Locate the cell with the specified text and output its [x, y] center coordinate. 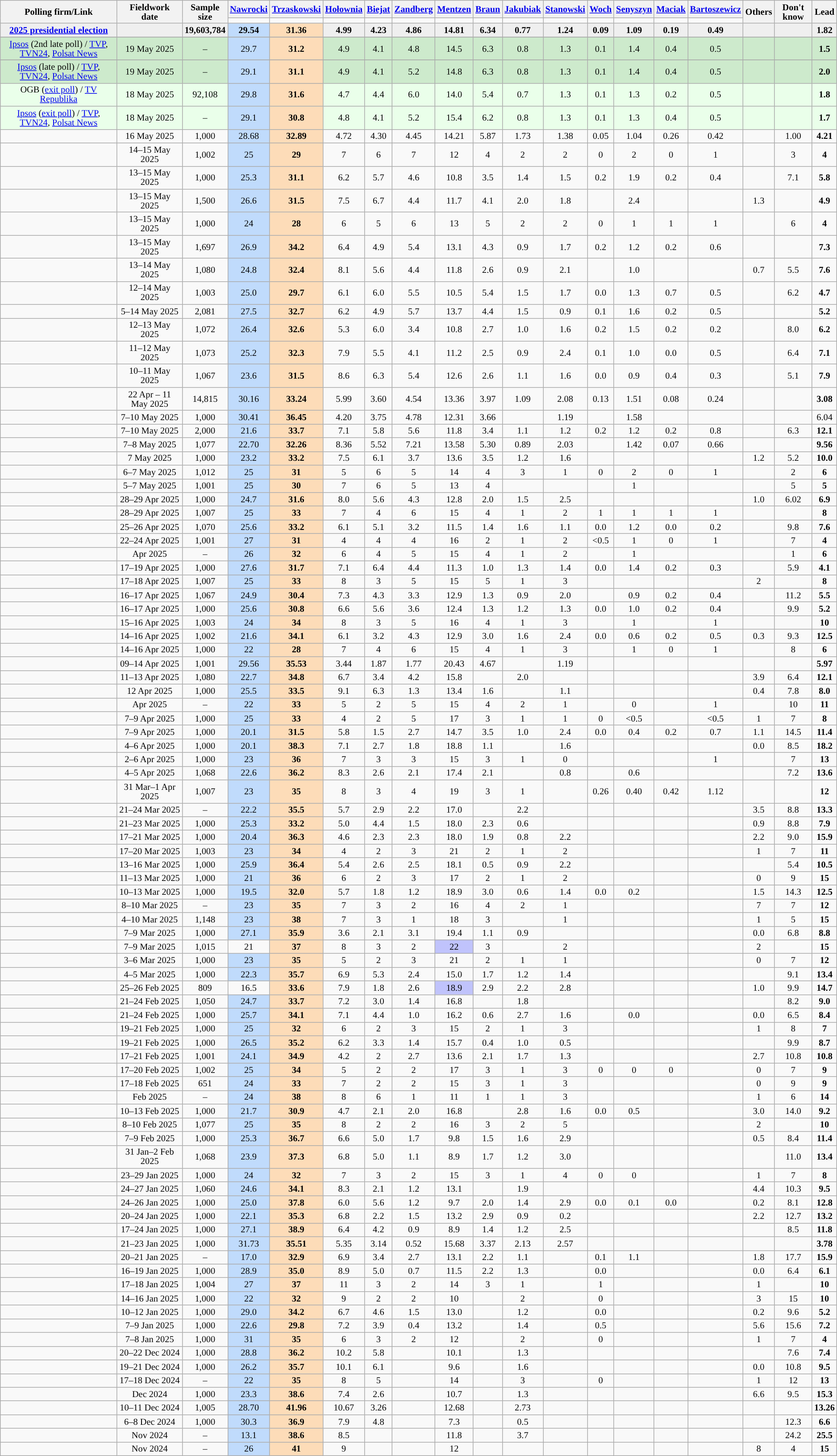
22 Apr – 11 May 2025 [150, 399]
3.97 [487, 399]
31.73 [249, 1244]
25–26 Apr 2025 [150, 527]
12.7 [793, 1216]
4.78 [414, 417]
31 Jan–2 Feb 2025 [150, 1157]
12 Apr 2025 [150, 691]
23.9 [249, 1157]
12–13 May 2025 [150, 330]
32.6 [296, 330]
1,060 [205, 1189]
1.12 [716, 792]
17–18 Apr 2025 [150, 581]
13.36 [454, 399]
Lead [825, 12]
Braun [487, 9]
28.70 [249, 1407]
Hołownia [344, 9]
22.7 [249, 677]
20.4 [249, 838]
6.5 [793, 1015]
24.1 [249, 1056]
9.56 [825, 445]
27.5 [249, 312]
32.7 [296, 312]
41.96 [296, 1407]
18.2 [825, 746]
11–13 Apr 2025 [150, 677]
6–7 May 2025 [150, 471]
1.58 [634, 417]
Don't know [793, 12]
24.8 [249, 270]
35.3 [296, 1216]
36.7 [296, 1139]
35.53 [296, 663]
5.97 [825, 663]
6.04 [825, 417]
32.9 [296, 1257]
2.13 [522, 1244]
0.52 [414, 1244]
14.8 [454, 71]
Senyszyn [634, 9]
7.21 [414, 445]
1,148 [205, 919]
18 [454, 919]
23.6 [249, 376]
Others [759, 12]
4.21 [825, 136]
3.14 [379, 1244]
36.3 [296, 838]
25–26 Feb 2025 [150, 988]
35.51 [296, 1244]
16–19 Jan 2025 [150, 1271]
1.51 [634, 399]
18.8 [454, 746]
17.7 [793, 1257]
37.8 [296, 1203]
Stanowski [565, 9]
33.6 [296, 988]
0.13 [601, 399]
7 May 2025 [150, 458]
1.00 [793, 136]
23–29 Jan 2025 [150, 1175]
4–5 Mar 2025 [150, 974]
14,815 [205, 399]
09–14 Apr 2025 [150, 663]
4–10 Mar 2025 [150, 919]
32.26 [296, 445]
30.4 [296, 595]
4.86 [414, 30]
10–11 Dec 2024 [150, 1407]
30.41 [249, 417]
36.45 [296, 417]
1,073 [205, 353]
24.6 [249, 1189]
15.4 [454, 118]
12.3 [793, 1422]
10.3 [793, 1189]
16.2 [454, 1015]
4.45 [414, 136]
34.9 [296, 1056]
24.9 [249, 595]
2,081 [205, 312]
8.6 [344, 376]
Polling firm/Link [59, 12]
8.36 [344, 445]
1,697 [205, 247]
22–24 Apr 2025 [150, 540]
1,005 [205, 1407]
22.3 [249, 974]
8.2 [793, 1001]
26.5 [249, 1042]
3.44 [344, 663]
5.30 [487, 445]
15.7 [454, 1042]
5–14 May 2025 [150, 312]
24–26 Jan 2025 [150, 1203]
36.4 [296, 864]
26.6 [249, 200]
809 [205, 988]
5.52 [379, 445]
4.99 [344, 30]
5–7 May 2025 [150, 486]
11–12 May 2025 [150, 353]
12.6 [454, 376]
17–21 Mar 2025 [150, 838]
7–8 May 2025 [150, 445]
5.87 [487, 136]
17–18 Jan 2025 [150, 1285]
29.54 [249, 30]
36.9 [296, 1422]
32.3 [296, 353]
8–10 Mar 2025 [150, 905]
11.0 [793, 1157]
35.5 [296, 810]
8.7 [825, 1042]
Bartoszewicz [716, 9]
17–20 Mar 2025 [150, 851]
6.02 [793, 499]
14–16 Jan 2025 [150, 1298]
17–19 Apr 2025 [150, 568]
0.77 [522, 30]
7–9 Feb 2025 [150, 1139]
7.8 [793, 691]
19–21 Dec 2024 [150, 1366]
4–5 Apr 2025 [150, 773]
4.20 [344, 417]
10–13 Mar 2025 [150, 892]
2.73 [522, 1407]
31.7 [296, 568]
7–8 Jan 2025 [150, 1339]
10.2 [344, 1353]
14.81 [454, 30]
23.2 [249, 458]
4.23 [379, 30]
Woch [601, 9]
15.0 [454, 974]
0.24 [716, 399]
17–20 Feb 2025 [150, 1070]
25.2 [249, 353]
21–23 Mar 2025 [150, 823]
31.2 [296, 49]
Ipsos (late poll) / TVP, TVN24, Polsat News [59, 71]
3.60 [379, 399]
13–14 May 2025 [150, 270]
26.2 [249, 1366]
Mentzen [454, 9]
3.37 [487, 1244]
35.2 [296, 1042]
4.72 [344, 136]
21–23 Jan 2025 [150, 1244]
22.2 [249, 810]
0.89 [522, 445]
6–8 Dec 2024 [150, 1422]
15.3 [825, 1394]
32.89 [296, 136]
3–6 Mar 2025 [150, 960]
2025 presidential election [59, 30]
17–21 Feb 2025 [150, 1056]
22.1 [249, 1216]
0.19 [670, 30]
30.16 [249, 399]
Maciak [670, 9]
20–22 Dec 2024 [150, 1353]
20–21 Jan 2025 [150, 1257]
19,603,784 [205, 30]
24.2 [793, 1435]
5.99 [344, 399]
8–10 Feb 2025 [150, 1124]
10.0 [825, 458]
2.03 [565, 445]
12.68 [454, 1407]
Dec 2024 [150, 1394]
1,070 [205, 527]
19.4 [454, 933]
24–27 Jan 2025 [150, 1189]
28.8 [249, 1353]
14.3 [793, 892]
6.34 [487, 30]
92,108 [205, 95]
9.2 [825, 1111]
18.1 [454, 864]
30.3 [249, 1422]
Samplesize [205, 12]
12–14 May 2025 [150, 293]
1,050 [205, 1001]
17–18 Dec 2024 [150, 1381]
31.36 [296, 30]
1.42 [634, 445]
38.3 [296, 746]
4.30 [379, 136]
Fieldworkdate [150, 12]
0.49 [716, 30]
0.66 [716, 445]
30 [296, 486]
1,072 [205, 330]
14.21 [454, 136]
1.82 [825, 30]
41 [296, 1448]
0.05 [601, 136]
1,015 [205, 947]
4.67 [487, 663]
11.3 [454, 568]
29.56 [249, 663]
10–11 May 2025 [150, 376]
7–9 Jan 2025 [150, 1325]
1.24 [565, 30]
1.73 [522, 136]
17–24 Jan 2025 [150, 1230]
10–13 Feb 2025 [150, 1111]
37.3 [296, 1157]
Ipsos (exit poll) / TVP, TVN24, Polsat News [59, 118]
14–15 May 2025 [150, 154]
26.9 [249, 247]
3.08 [825, 399]
9.7 [454, 1203]
3.66 [487, 417]
15.6 [793, 1325]
31 Mar–1 Apr 2025 [150, 792]
13.58 [454, 445]
3.75 [379, 417]
13.26 [825, 1407]
16.5 [249, 988]
Feb 2025 [150, 1097]
3.26 [379, 1407]
38.9 [296, 1230]
15–16 Apr 2025 [150, 622]
Trzaskowski [296, 9]
35.9 [296, 933]
32.0 [296, 892]
21.7 [249, 1111]
651 [205, 1083]
12.31 [454, 417]
1,004 [205, 1285]
13.0 [454, 1312]
19 [454, 792]
Zandberg [414, 9]
10.7 [454, 1394]
5.9 [793, 568]
29 [296, 154]
10–12 Jan 2025 [150, 1312]
1.04 [634, 136]
2.57 [565, 1244]
25.7 [249, 1015]
17–18 Feb 2025 [150, 1083]
3.1 [414, 933]
9.3 [793, 636]
1.87 [379, 663]
11–13 Mar 2025 [150, 878]
1,500 [205, 200]
33.24 [296, 399]
2–6 Apr 2025 [150, 759]
19.5 [249, 892]
32.4 [296, 270]
28.9 [249, 1271]
11.7 [454, 200]
Ipsos (2nd late poll) / TVP, TVN24, Polsat News [59, 49]
15.68 [454, 1244]
12.4 [454, 609]
Jakubiak [522, 9]
30.9 [296, 1111]
10.67 [344, 1407]
1,012 [205, 471]
16 May 2025 [150, 136]
25.9 [249, 864]
OGB (exit poll) / TV Republika [59, 95]
35.0 [296, 1271]
13.3 [825, 810]
2,000 [205, 430]
22.70 [249, 445]
33.5 [296, 691]
20.43 [454, 663]
21–24 Mar 2025 [150, 810]
4–6 Apr 2025 [150, 746]
Biejat [379, 9]
3.78 [825, 1244]
0.08 [670, 399]
0.40 [634, 792]
0.07 [670, 445]
20–24 Jan 2025 [150, 1216]
Nawrocki [249, 9]
28.68 [249, 136]
13–16 Mar 2025 [150, 864]
17.4 [454, 773]
4.54 [414, 399]
29.0 [249, 1312]
13.7 [454, 312]
26.4 [249, 330]
23.3 [249, 1394]
34.8 [296, 677]
1.77 [414, 663]
1.38 [565, 136]
0.09 [601, 30]
5.35 [344, 1244]
15.8 [454, 677]
27.6 [249, 568]
2.08 [565, 399]
